Provide the (X, Y) coordinate of the cell's center where the given text is located.  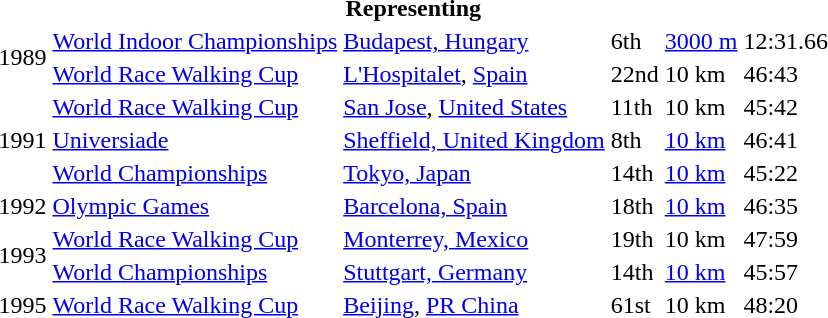
San Jose, United States (474, 107)
Olympic Games (195, 206)
Stuttgart, Germany (474, 272)
22nd (634, 74)
L'Hospitalet, Spain (474, 74)
8th (634, 140)
Monterrey, Mexico (474, 239)
18th (634, 206)
3000 m (701, 41)
World Indoor Championships (195, 41)
Budapest, Hungary (474, 41)
6th (634, 41)
11th (634, 107)
Barcelona, Spain (474, 206)
19th (634, 239)
Sheffield, United Kingdom (474, 140)
Tokyo, Japan (474, 173)
Universiade (195, 140)
